Detect which cell encompasses the target text, then output its [X, Y] center coordinate. 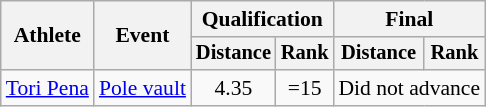
4.35 [234, 88]
Did not advance [409, 88]
Pole vault [142, 88]
Athlete [48, 36]
Final [409, 19]
Qualification [262, 19]
Tori Pena [48, 88]
Event [142, 36]
=15 [305, 88]
